Search for the cell housing the specified text and yield its (X, Y) center coordinate. 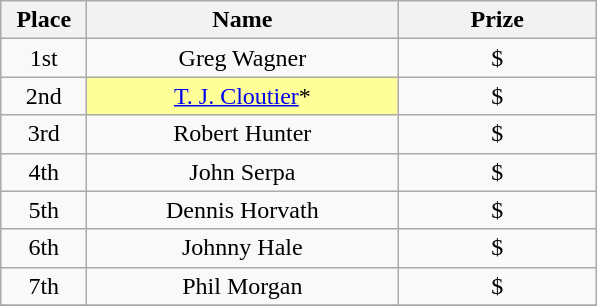
2nd (44, 96)
1st (44, 58)
Place (44, 20)
John Serpa (242, 172)
Dennis Horvath (242, 210)
T. J. Cloutier* (242, 96)
3rd (44, 134)
4th (44, 172)
Robert Hunter (242, 134)
Prize (498, 20)
Greg Wagner (242, 58)
Johnny Hale (242, 248)
Name (242, 20)
Phil Morgan (242, 286)
7th (44, 286)
5th (44, 210)
6th (44, 248)
